Extract the (X, Y) coordinate from the center of the cell holding the provided text.  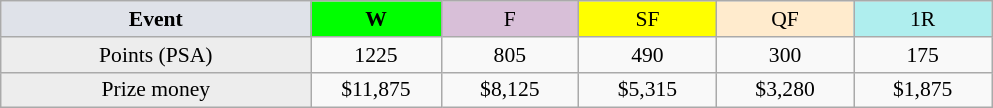
175 (923, 55)
300 (785, 55)
805 (510, 55)
SF (648, 19)
$5,315 (648, 90)
1225 (376, 55)
Prize money (156, 90)
Points (PSA) (156, 55)
$3,280 (785, 90)
1R (923, 19)
W (376, 19)
$11,875 (376, 90)
$8,125 (510, 90)
490 (648, 55)
QF (785, 19)
F (510, 19)
Event (156, 19)
$1,875 (923, 90)
